Locate the cell with the specified text and output its (X, Y) center coordinate. 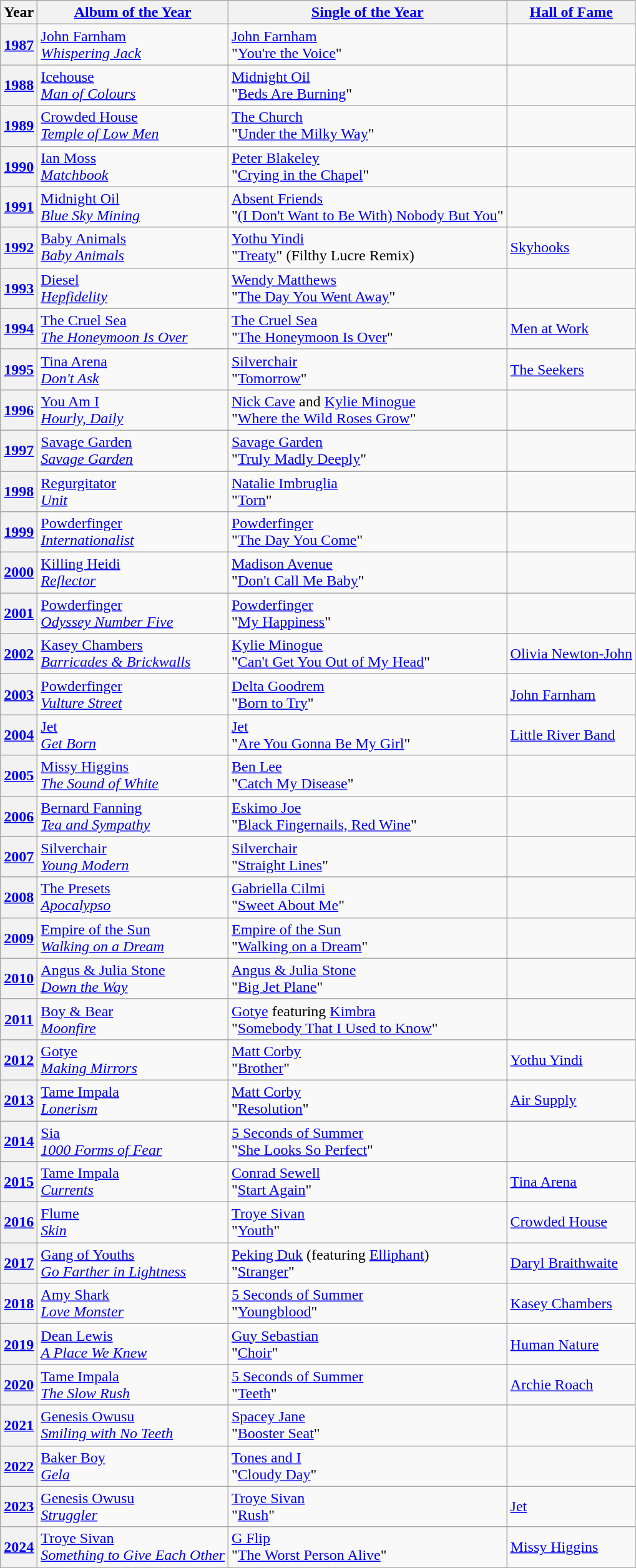
Savage GardenSavage Garden (133, 451)
Sia 1000 Forms of Fear (133, 1141)
PowderfingerOdyssey Number Five (133, 613)
G Flip"The Worst Person Alive" (367, 1547)
Daryl Braithwaite (571, 1263)
2004 (19, 735)
1992 (19, 247)
1995 (19, 370)
1999 (19, 532)
Yothu Yindi"Treaty" (Filthy Lucre Remix) (367, 247)
2001 (19, 613)
Tame ImpalaThe Slow Rush (133, 1384)
2020 (19, 1384)
Air Supply (571, 1100)
Tame Impala Lonerism (133, 1100)
IcehouseMan of Colours (133, 85)
Savage Garden"Truly Madly Deeply" (367, 451)
1993 (19, 288)
Ben Lee"Catch My Disease" (367, 775)
The Cruel SeaThe Honeymoon Is Over (133, 328)
Boy & Bear Moonfire (133, 1019)
Troye SivanSomething to Give Each Other (133, 1547)
Missy HigginsThe Sound of White (133, 775)
2007 (19, 856)
2021 (19, 1426)
Powderfinger"My Happiness" (367, 613)
SilverchairYoung Modern (133, 856)
Angus & Julia Stone "Big Jet Plane" (367, 979)
Tame ImpalaCurrents (133, 1182)
2013 (19, 1100)
Olivia Newton-John (571, 654)
Jet"Are You Gonna Be My Girl" (367, 735)
The Seekers (571, 370)
Year (19, 12)
Single of the Year (367, 12)
Midnight OilBlue Sky Mining (133, 207)
PowderfingerVulture Street (133, 694)
Absent Friends"(I Don't Want to Be With) Nobody But You" (367, 207)
Nick Cave and Kylie Minogue"Where the Wild Roses Grow" (367, 409)
John FarnhamWhispering Jack (133, 45)
2012 (19, 1060)
Baby AnimalsBaby Animals (133, 247)
The Cruel Sea"The Honeymoon Is Over" (367, 328)
1987 (19, 45)
2003 (19, 694)
2011 (19, 1019)
Jet (571, 1507)
Missy Higgins (571, 1547)
2016 (19, 1222)
2018 (19, 1303)
Gabriella Cilmi"Sweet About Me" (367, 898)
Little River Band (571, 735)
1996 (19, 409)
PowderfingerInternationalist (133, 532)
Yothu Yindi (571, 1060)
You Am IHourly, Daily (133, 409)
2000 (19, 573)
Silverchair"Tomorrow" (367, 370)
Guy Sebastian"Choir" (367, 1345)
2008 (19, 898)
Matt Corby"Brother" (367, 1060)
2014 (19, 1141)
John Farnham"You're the Voice" (367, 45)
Amy SharkLove Monster (133, 1303)
Troye Sivan"Youth" (367, 1222)
Gang of YouthsGo Farther in Lightness (133, 1263)
5 Seconds of Summer"Teeth" (367, 1384)
2002 (19, 654)
Natalie Imbruglia"Torn" (367, 491)
2017 (19, 1263)
Archie Roach (571, 1384)
Baker BoyGela (133, 1466)
The PresetsApocalypso (133, 898)
1989 (19, 126)
5 Seconds of Summer"She Looks So Perfect" (367, 1141)
Genesis OwusuSmiling with No Teeth (133, 1426)
1991 (19, 207)
The Church"Under the Milky Way" (367, 126)
2022 (19, 1466)
Spacey Jane "Booster Seat" (367, 1426)
Peter Blakeley"Crying in the Chapel" (367, 166)
FlumeSkin (133, 1222)
DieselHepfidelity (133, 288)
Kasey ChambersBarricades & Brickwalls (133, 654)
1994 (19, 328)
Matt Corby"Resolution" (367, 1100)
Ian MossMatchbook (133, 166)
Midnight Oil"Beds Are Burning" (367, 85)
Bernard FanningTea and Sympathy (133, 816)
Men at Work (571, 328)
2015 (19, 1182)
2010 (19, 979)
Skyhooks (571, 247)
2005 (19, 775)
Crowded House (571, 1222)
Troye Sivan"Rush" (367, 1507)
1998 (19, 491)
Conrad Sewell"Start Again" (367, 1182)
Gotye Making Mirrors (133, 1060)
Powderfinger"The Day You Come" (367, 532)
2023 (19, 1507)
Album of the Year (133, 12)
Madison Avenue"Don't Call Me Baby" (367, 573)
Tina ArenaDon't Ask (133, 370)
Kasey Chambers (571, 1303)
Human Nature (571, 1345)
Empire of the SunWalking on a Dream (133, 938)
Tones and I "Cloudy Day" (367, 1466)
Hall of Fame (571, 12)
Kylie Minogue"Can't Get You Out of My Head" (367, 654)
RegurgitatorUnit (133, 491)
Gotye featuring Kimbra "Somebody That I Used to Know" (367, 1019)
2009 (19, 938)
5 Seconds of Summer"Youngblood" (367, 1303)
Empire of the Sun"Walking on a Dream" (367, 938)
2019 (19, 1345)
1997 (19, 451)
Wendy Matthews"The Day You Went Away" (367, 288)
Delta Goodrem"Born to Try" (367, 694)
JetGet Born (133, 735)
Killing HeidiReflector (133, 573)
John Farnham (571, 694)
Crowded HouseTemple of Low Men (133, 126)
Silverchair"Straight Lines" (367, 856)
Dean LewisA Place We Knew (133, 1345)
Eskimo Joe"Black Fingernails, Red Wine" (367, 816)
Genesis OwusuStruggler (133, 1507)
2024 (19, 1547)
Tina Arena (571, 1182)
Peking Duk (featuring Elliphant)"Stranger" (367, 1263)
2006 (19, 816)
1990 (19, 166)
Angus & Julia Stone Down the Way (133, 979)
1988 (19, 85)
